Identify which cell holds the provided text, then report its [X, Y] central coordinate. 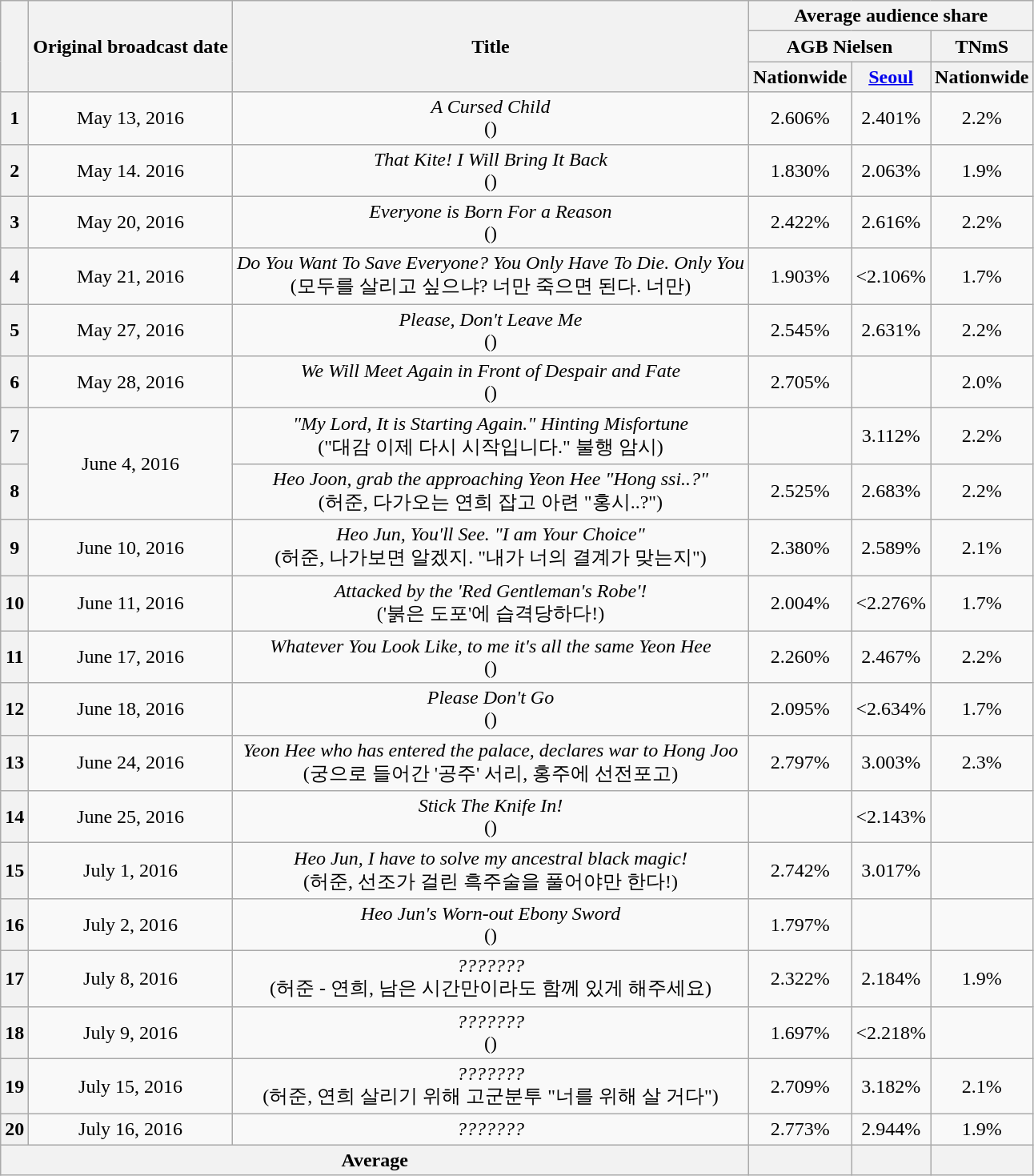
June 18, 2016 [131, 709]
19 [14, 1086]
2.095% [800, 709]
???????(허준, 연희 살리기 위해 고군분투 "너를 위해 살 거다") [490, 1086]
We Will Meet Again in Front of Despair and Fate() [490, 383]
2.606% [800, 118]
May 27, 2016 [131, 330]
Heo Joon, grab the approaching Yeon Hee "Hong ssi..?"(허준, 다가오는 연희 잡고 아련 "홍시..?") [490, 492]
14 [14, 817]
11 [14, 656]
2.705% [800, 383]
???????(허준 - 연희, 남은 시간만이라도 함께 있게 해주세요) [490, 978]
June 24, 2016 [131, 763]
2.260% [800, 656]
13 [14, 763]
June 10, 2016 [131, 548]
<2.143% [892, 817]
Heo Jun, You'll See. "I am Your Choice"(허준, 나가보면 알겠지. "내가 너의 결계가 맞는지") [490, 548]
June 4, 2016 [131, 464]
8 [14, 492]
16 [14, 924]
July 15, 2016 [131, 1086]
Seoul [892, 77]
10 [14, 603]
3.182% [892, 1086]
12 [14, 709]
Heo Jun's Worn-out Ebony Sword() [490, 924]
That Kite! I Will Bring It Back() [490, 170]
2.3% [982, 763]
"My Lord, It is Starting Again." Hinting Misfortune("대감 이제 다시 시작입니다." 불행 암시) [490, 436]
<2.106% [892, 276]
Average audience share [892, 16]
June 17, 2016 [131, 656]
Original broadcast date [131, 46]
2.0% [982, 383]
Stick The Knife In!() [490, 817]
6 [14, 383]
<2.634% [892, 709]
July 8, 2016 [131, 978]
May 21, 2016 [131, 276]
1.903% [800, 276]
1.830% [800, 170]
3.017% [892, 871]
Please, Don't Leave Me() [490, 330]
2.545% [800, 330]
Attacked by the 'Red Gentleman's Robe'!('붉은 도포'에 습격당하다!) [490, 603]
1 [14, 118]
A Cursed Child() [490, 118]
15 [14, 871]
Please Don't Go() [490, 709]
2.401% [892, 118]
2 [14, 170]
2.631% [892, 330]
2.683% [892, 492]
2.322% [800, 978]
Yeon Hee who has entered the palace, declares war to Hong Joo(궁으로 들어간 '공주' 서리, 홍주에 선전포고) [490, 763]
17 [14, 978]
???????() [490, 1033]
<2.218% [892, 1033]
June 25, 2016 [131, 817]
July 2, 2016 [131, 924]
20 [14, 1130]
2.184% [892, 978]
2.773% [800, 1130]
2.467% [892, 656]
May 13, 2016 [131, 118]
3 [14, 223]
??????? [490, 1130]
1.697% [800, 1033]
2.797% [800, 763]
2.616% [892, 223]
Everyone is Born For a Reason() [490, 223]
Do You Want To Save Everyone? You Only Have To Die. Only You(모두를 살리고 싶으냐? 너만 죽으면 된다. 너만) [490, 276]
TNmS [982, 46]
18 [14, 1033]
2.525% [800, 492]
May 28, 2016 [131, 383]
June 11, 2016 [131, 603]
<2.276% [892, 603]
May 14. 2016 [131, 170]
AGB Nielsen [840, 46]
9 [14, 548]
July 1, 2016 [131, 871]
2.709% [800, 1086]
July 9, 2016 [131, 1033]
Whatever You Look Like, to me it's all the same Yeon Hee() [490, 656]
2.742% [800, 871]
3.003% [892, 763]
May 20, 2016 [131, 223]
2.589% [892, 548]
Title [490, 46]
July 16, 2016 [131, 1130]
2.944% [892, 1130]
2.063% [892, 170]
5 [14, 330]
2.004% [800, 603]
2.380% [800, 548]
4 [14, 276]
1.797% [800, 924]
2.422% [800, 223]
7 [14, 436]
3.112% [892, 436]
Heo Jun, I have to solve my ancestral black magic!(허준, 선조가 걸린 흑주술을 풀어야만 한다!) [490, 871]
Average [375, 1160]
